Output the [X, Y] coordinate of the center of the cell containing the given text.  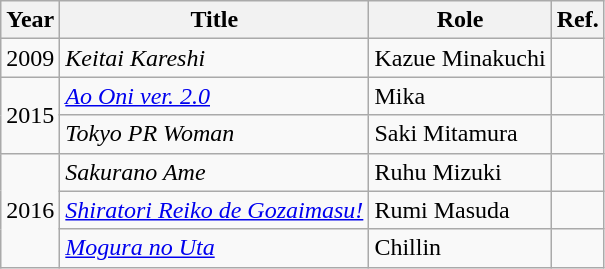
2016 [30, 210]
2015 [30, 115]
Ao Oni ver. 2.0 [214, 96]
2009 [30, 58]
Saki Mitamura [460, 134]
Sakurano Ame [214, 172]
Ruhu Mizuki [460, 172]
Shiratori Reiko de Gozaimasu! [214, 210]
Tokyo PR Woman [214, 134]
Mogura no Uta [214, 248]
Kazue Minakuchi [460, 58]
Keitai Kareshi [214, 58]
Title [214, 20]
Ref. [578, 20]
Mika [460, 96]
Year [30, 20]
Role [460, 20]
Rumi Masuda [460, 210]
Chillin [460, 248]
